Capture the cell that displays the provided text and extract its [x, y] central coordinate. 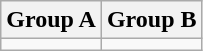
Group B [152, 20]
Group A [52, 20]
